Find where the given text appears and provide that cell's center as [x, y] coordinate. 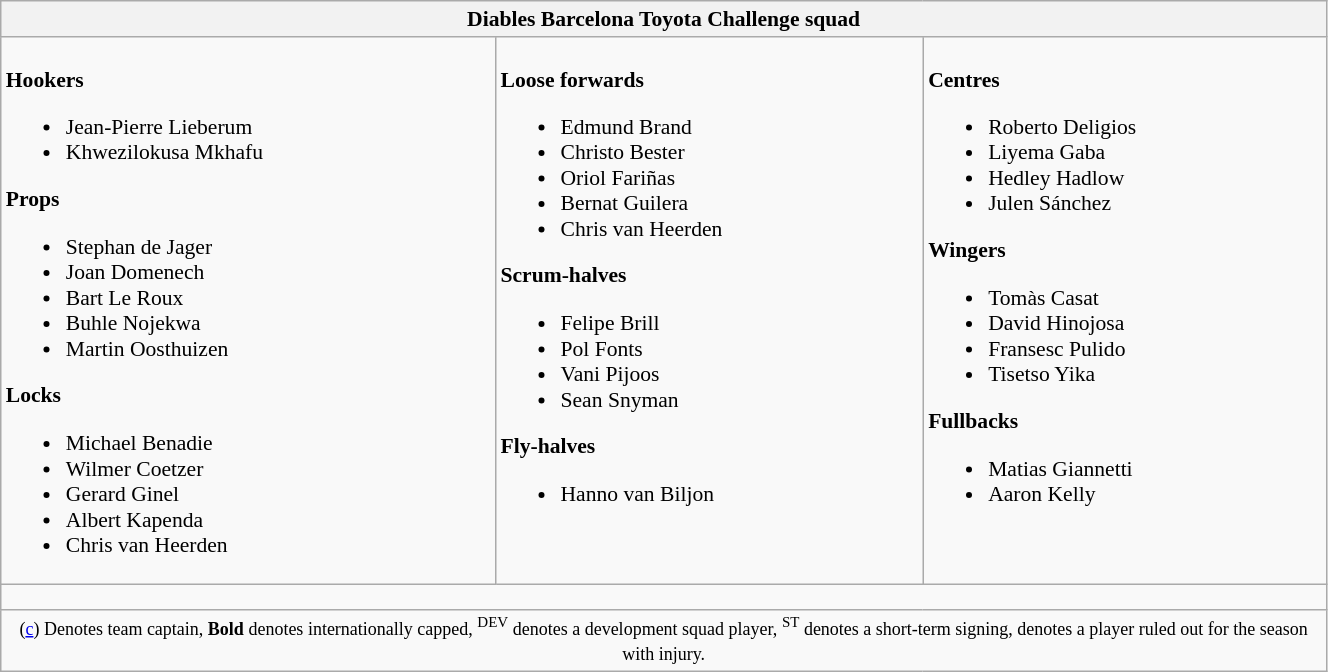
Diables Barcelona Toyota Challenge squad [664, 19]
